Locate the cell with the specified text and output its [x, y] center coordinate. 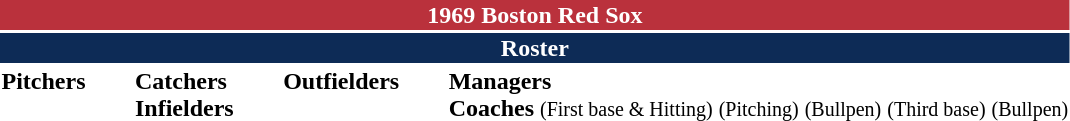
Roster [535, 48]
1969 Boston Red Sox [535, 15]
